Capture the cell that displays the provided text and extract its [X, Y] central coordinate. 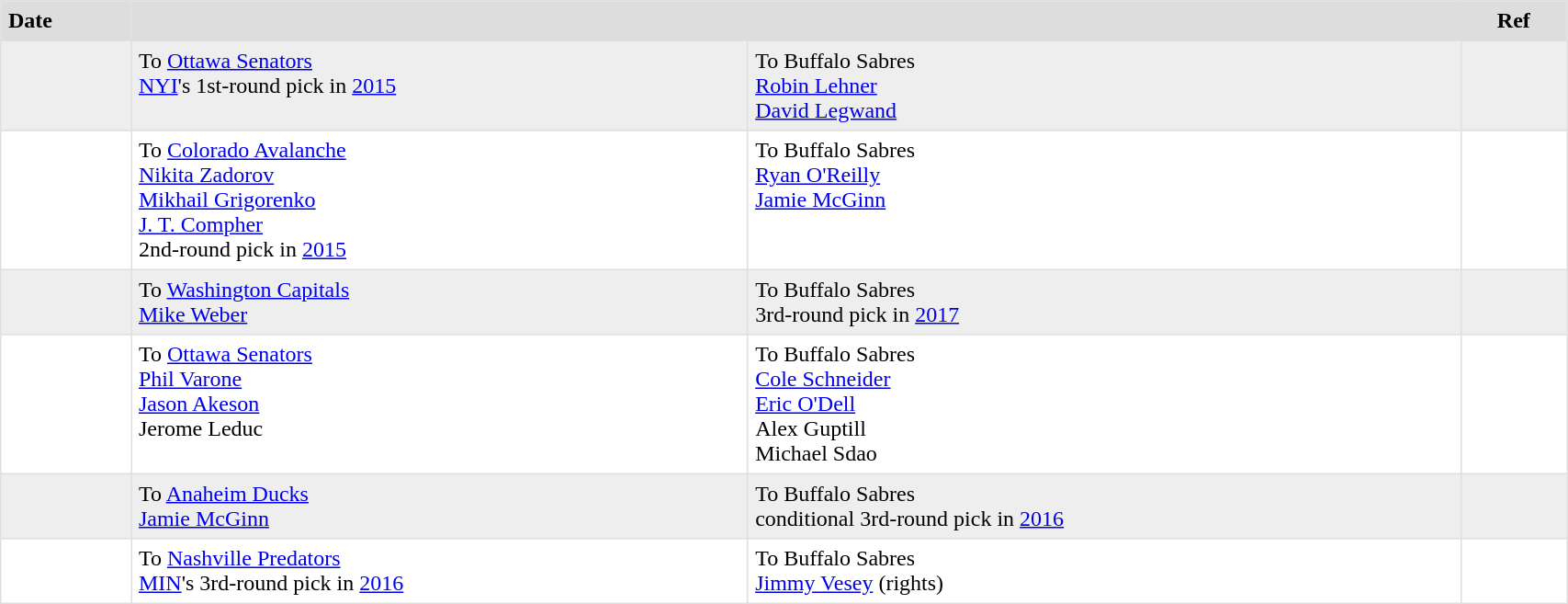
To Buffalo Sabres3rd-round pick in 2017 [1104, 302]
To Buffalo SabresRyan O'ReillyJamie McGinn [1104, 200]
To Nashville PredatorsMIN's 3rd-round pick in 2016 [439, 571]
To Buffalo SabresCole SchneiderEric O'DellAlex GuptillMichael Sdao [1104, 405]
To Ottawa SenatorsNYI's 1st-round pick in 2015 [439, 85]
Date [66, 21]
To Buffalo Sabresconditional 3rd-round pick in 2016 [1104, 506]
To Buffalo SabresRobin LehnerDavid Legwand [1104, 85]
To Ottawa SenatorsPhil VaroneJason AkesonJerome Leduc [439, 405]
To Washington CapitalsMike Weber [439, 302]
To Anaheim DucksJamie McGinn [439, 506]
Ref [1514, 21]
To Colorado AvalancheNikita ZadorovMikhail GrigorenkoJ. T. Compher2nd-round pick in 2015 [439, 200]
To Buffalo SabresJimmy Vesey (rights) [1104, 571]
